Determine the [X, Y] coordinate at the center of the cell enclosing the given text.  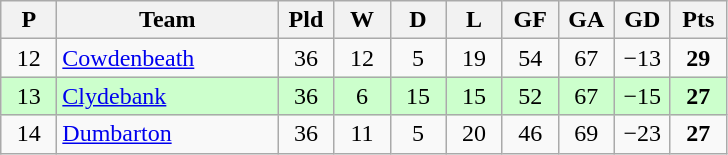
−23 [642, 134]
GF [530, 20]
GA [586, 20]
6 [362, 96]
Pld [306, 20]
−13 [642, 58]
20 [474, 134]
P [29, 20]
11 [362, 134]
Cowdenbeath [168, 58]
W [362, 20]
14 [29, 134]
−15 [642, 96]
Pts [698, 20]
Team [168, 20]
52 [530, 96]
69 [586, 134]
GD [642, 20]
L [474, 20]
29 [698, 58]
46 [530, 134]
19 [474, 58]
13 [29, 96]
54 [530, 58]
D [418, 20]
Clydebank [168, 96]
Dumbarton [168, 134]
